For the text-containing cell, return its midpoint in (X, Y) coordinate format. 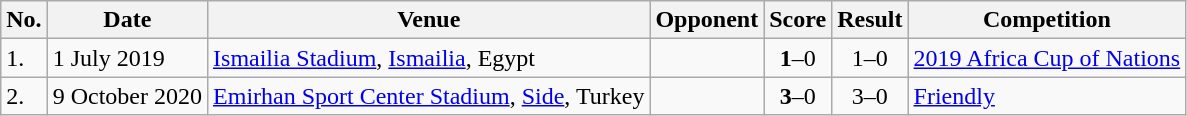
Competition (1047, 20)
9 October 2020 (127, 96)
Friendly (1047, 96)
Result (870, 20)
Venue (429, 20)
Ismailia Stadium, Ismailia, Egypt (429, 58)
Score (798, 20)
Emirhan Sport Center Stadium, Side, Turkey (429, 96)
No. (24, 20)
2019 Africa Cup of Nations (1047, 58)
Opponent (707, 20)
2. (24, 96)
1 July 2019 (127, 58)
1. (24, 58)
Date (127, 20)
